Locate the cell with the specified text and output its [x, y] center coordinate. 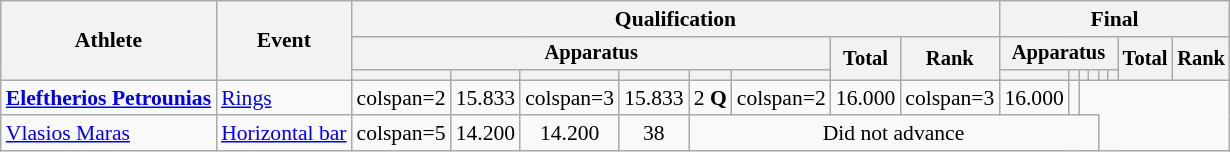
Event [284, 40]
2 Q [710, 98]
Eleftherios Petrounias [108, 98]
Rings [284, 98]
Athlete [108, 40]
Vlasios Maras [108, 134]
Horizontal bar [284, 134]
Final [1114, 19]
colspan=5 [402, 134]
Qualification [676, 19]
38 [654, 134]
Did not advance [894, 134]
